From the cell containing the given text, extract its center point as (X, Y) coordinate. 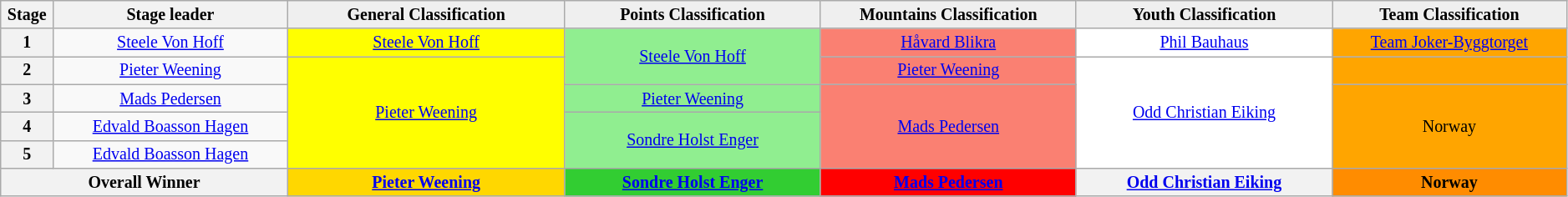
Overall Winner (145, 182)
3 (27, 98)
Team Joker-Byggtorget (1450, 43)
Stage (27, 15)
Phil Bauhaus (1204, 43)
Håvard Blikra (948, 43)
Stage leader (170, 15)
Team Classification (1450, 15)
1 (27, 43)
Points Classification (693, 15)
General Classification (426, 15)
5 (27, 154)
4 (27, 127)
Youth Classification (1204, 15)
Mountains Classification (948, 15)
2 (27, 70)
